Provide the [X, Y] coordinate of the cell's center where the given text is located.  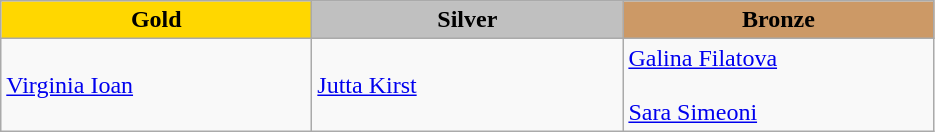
Gold [156, 20]
Galina FilatovaSara Simeoni [778, 85]
Virginia Ioan [156, 85]
Jutta Kirst [468, 85]
Bronze [778, 20]
Silver [468, 20]
